Determine the (X, Y) coordinate at the center of the cell enclosing the given text.  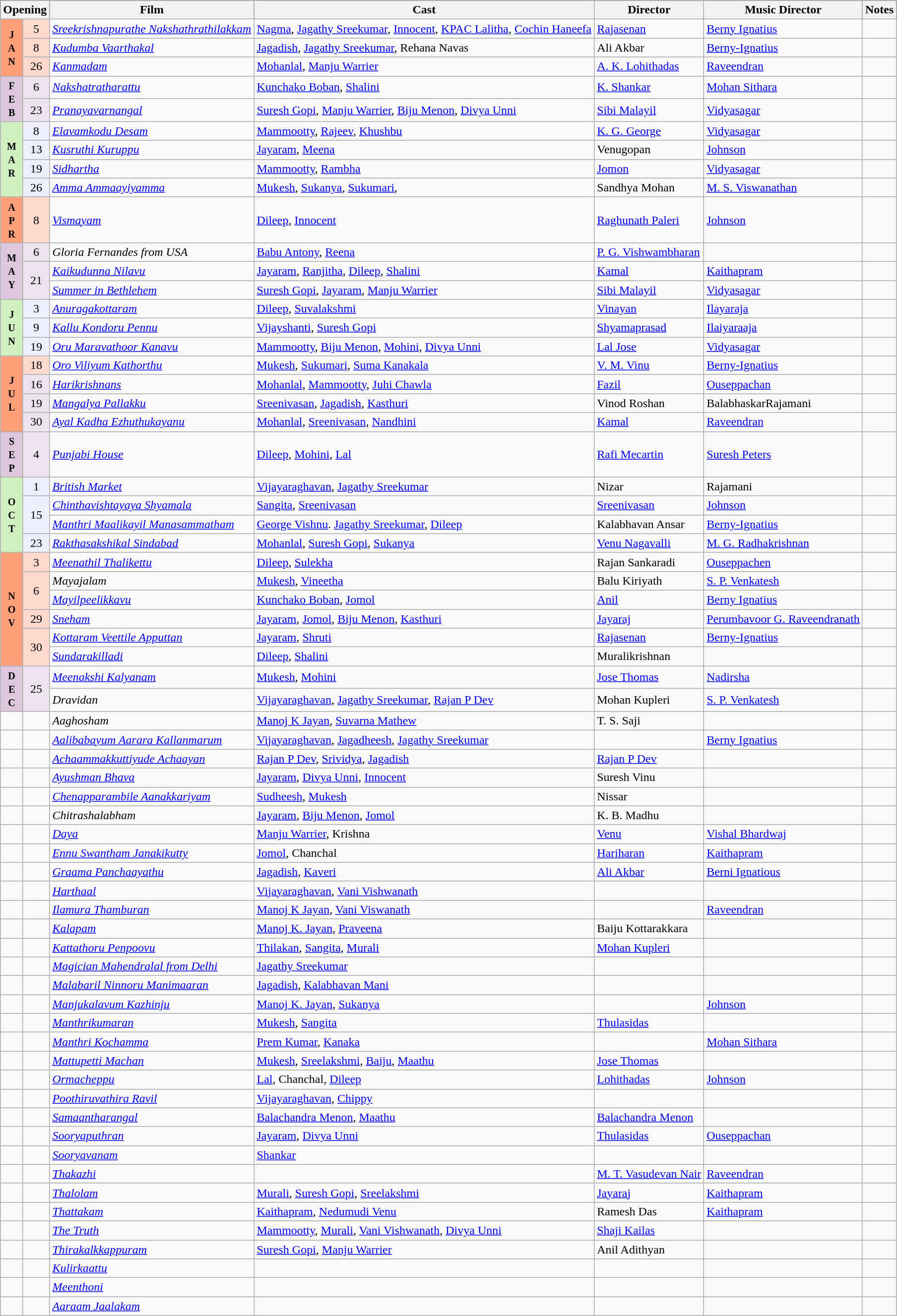
Vijayshanti, Suresh Gopi (424, 328)
Kusruthi Kuruppu (152, 150)
Music Director (783, 10)
MAR (12, 159)
NOV (12, 609)
Hariharan (649, 853)
Rajamani (783, 486)
Raghunath Paleri (649, 220)
Sundarakilladi (152, 657)
Mammootty, Biju Menon, Mohini, Divya Unni (424, 347)
Thakazhi (152, 1174)
Kalabhavan Ansar (649, 524)
Poothiruvathira Ravil (152, 1098)
Oro Viliyum Kathorthu (152, 365)
Sreekrishnapurathe Nakshathrathilakkam (152, 29)
Jagadish, Kaveri (424, 872)
Ilamura Thamburan (152, 909)
Jayaram, Meena (424, 150)
Dileep, Innocent (424, 220)
Jayaram, Divya Unni (424, 1136)
Sneham (152, 618)
Daya (152, 834)
Kunchako Boban, Shalini (424, 87)
Mangalya Pallakku (152, 403)
Vishal Bhardwaj (783, 834)
Manju Warrier, Krishna (424, 834)
Mukesh, Sukumari, Suma Kanakala (424, 365)
Dileep, Sulekha (424, 562)
Jomol, Chanchal (424, 853)
Sidhartha (152, 169)
13 (36, 150)
Ayal Kadha Ezhuthukayanu (152, 422)
Suresh Gopi, Manju Warrier, Biju Menon, Divya Unni (424, 110)
Lal, Chanchal, Dileep (424, 1079)
Nadirsha (783, 677)
Thirakalkkappuram (152, 1249)
Chitrashalabham (152, 815)
5 (36, 29)
Achaammakkuttiyude Achaayan (152, 759)
BalabhaskarRajamani (783, 403)
Vijayaraghavan, Jagadheesh, Jagathy Sreekumar (424, 740)
Jayaram, Shruti (424, 638)
Nissar (649, 796)
Venugopan (649, 150)
Jagadish, Jagathy Sreekumar, Rehana Navas (424, 48)
Mukesh, Sangita (424, 1023)
Vijayaraghavan, Jagathy Sreekumar, Rajan P Dev (424, 700)
Kalapam (152, 928)
Vismayam (152, 220)
Mattupetti Machan (152, 1061)
Manoj K. Jayan, Praveena (424, 928)
Kunchako Boban, Jomol (424, 599)
Rafi Mecartin (649, 454)
9 (36, 328)
Aalibabayum Aarara Kallanmarum (152, 740)
Fazil (649, 384)
Ayushman Bhava (152, 778)
Venu Nagavalli (649, 543)
Aaghosham (152, 721)
Ennu Swantham Janakikutty (152, 853)
4 (36, 454)
Mukesh, Sukanya, Sukumari, (424, 187)
Thattakam (152, 1211)
Murali, Suresh Gopi, Sreelakshmi (424, 1193)
Shaji Kailas (649, 1230)
Graama Panchaayathu (152, 872)
Babu Antony, Reena (424, 252)
M. T. Vasudevan Nair (649, 1174)
Oru Maravathoor Kanavu (152, 347)
Shyamaprasad (649, 328)
Samaantharangal (152, 1117)
Malabaril Ninnoru Manimaaran (152, 985)
Kallu Kondoru Pennu (152, 328)
Magician Mahendralal from Delhi (152, 966)
Dileep, Suvalakshmi (424, 309)
Mammootty, Rambha (424, 169)
Muralikrishnan (649, 657)
Anil (649, 599)
29 (36, 618)
APR (12, 220)
Sandhya Mohan (649, 187)
Punjabi House (152, 454)
Chenapparambile Aanakkariyam (152, 796)
Vijayaraghavan, Vani Vishwanath (424, 891)
Mammootty, Rajeev, Khushbu (424, 131)
Manjukalavum Kazhinju (152, 1004)
Pranayavarnangal (152, 110)
16 (36, 384)
SEP (12, 454)
Ouseppachen (783, 562)
P. G. Vishwambharan (649, 252)
Dileep, Mohini, Lal (424, 454)
Harikrishnans (152, 384)
Meenathil Thalikettu (152, 562)
Rakthasakshikal Sindabad (152, 543)
Ramesh Das (649, 1211)
Suresh Gopi, Jayaram, Manju Warrier (424, 290)
Jayaram, Biju Menon, Jomol (424, 815)
Gloria Fernandes from USA (152, 252)
Nakshatratharattu (152, 87)
Amma Ammaayiyamma (152, 187)
15 (36, 515)
Ilaiyaraaja (783, 328)
Summer in Bethlehem (152, 290)
Kottaram Veettile Apputtan (152, 638)
Jagathy Sreekumar (424, 966)
Kaithapram, Nedumudi Venu (424, 1211)
Mohanlal, Suresh Gopi, Sukanya (424, 543)
Perumbavoor G. Raveendranath (783, 618)
Opening (25, 10)
Dileep, Shalini (424, 657)
Sooryaputhran (152, 1136)
Chinthavishtayaya Shyamala (152, 505)
Jagadish, Kalabhavan Mani (424, 985)
Kulirkaattu (152, 1268)
FEB (12, 99)
25 (36, 689)
Suresh Gopi, Manju Warrier (424, 1249)
Elavamkodu Desam (152, 131)
Dravidan (152, 700)
George Vishnu. Jagathy Sreekumar, Dileep (424, 524)
Balachandra Menon (649, 1117)
Ormacheppu (152, 1079)
Jayaram, Divya Unni, Innocent (424, 778)
A. K. Lohithadas (649, 66)
Jayaram, Jomol, Biju Menon, Kasthuri (424, 618)
Kudumba Vaarthakal (152, 48)
Rajan P Dev, Srividya, Jagadish (424, 759)
Cast (424, 10)
K. G. George (649, 131)
Vinod Roshan (649, 403)
Meenthoni (152, 1287)
T. S. Saji (649, 721)
Director (649, 10)
Sangita, Sreenivasan (424, 505)
Lal Jose (649, 347)
Rajan P Dev (649, 759)
Thilakan, Sangita, Murali (424, 948)
Manoj K Jayan, Suvarna Mathew (424, 721)
Mammootty, Murali, Vani Vishwanath, Divya Unni (424, 1230)
JAN (12, 48)
1 (36, 486)
Anuragakottaram (152, 309)
Kattathoru Penpoovu (152, 948)
Baiju Kottarakkara (649, 928)
Mohanlal, Mammootty, Juhi Chawla (424, 384)
JUN (12, 328)
Anil Adithyan (649, 1249)
Sreenivasan (649, 505)
Jayaram, Ranjitha, Dileep, Shalini (424, 271)
Mohanlal, Manju Warrier (424, 66)
Meenakshi Kalyanam (152, 677)
M. S. Viswanathan (783, 187)
Nizar (649, 486)
OCT (12, 515)
Aaraam Jaalakam (152, 1306)
Film (152, 10)
JUL (12, 394)
Manthri Kochamma (152, 1042)
Sooryavanam (152, 1155)
Vijayaraghavan, Jagathy Sreekumar (424, 486)
18 (36, 365)
Thalolam (152, 1193)
M. G. Radhakrishnan (783, 543)
Lohithadas (649, 1079)
Nagma, Jagathy Sreekumar, Innocent, KPAC Lalitha, Cochin Haneefa (424, 29)
Sudheesh, Mukesh (424, 796)
Manoj K. Jayan, Sukanya (424, 1004)
Notes (879, 10)
21 (36, 280)
Kanmadam (152, 66)
Mayajalam (152, 581)
Vinayan (649, 309)
Harthaal (152, 891)
British Market (152, 486)
K. B. Madhu (649, 815)
Shankar (424, 1155)
Mukesh, Mohini (424, 677)
MAY (12, 271)
Ilayaraja (783, 309)
Mukesh, Sreelakshmi, Baiju, Maathu (424, 1061)
DEC (12, 689)
Manoj K Jayan, Vani Viswanath (424, 909)
Mukesh, Vineetha (424, 581)
Manthri Maalikayil Manasammatham (152, 524)
Suresh Vinu (649, 778)
Berni Ignatious (783, 872)
Jomon (649, 169)
Mohanlal, Sreenivasan, Nandhini (424, 422)
Prem Kumar, Kanaka (424, 1042)
Rajan Sankaradi (649, 562)
Mayilpeelikkavu (152, 599)
The Truth (152, 1230)
Balu Kiriyath (649, 581)
Manthrikumaran (152, 1023)
Vijayaraghavan, Chippy (424, 1098)
V. M. Vinu (649, 365)
Sreenivasan, Jagadish, Kasthuri (424, 403)
Suresh Peters (783, 454)
K. Shankar (649, 87)
Balachandra Menon, Maathu (424, 1117)
Kaikudunna Nilavu (152, 271)
Venu (649, 834)
